Capture the cell that displays the provided text and extract its [x, y] central coordinate. 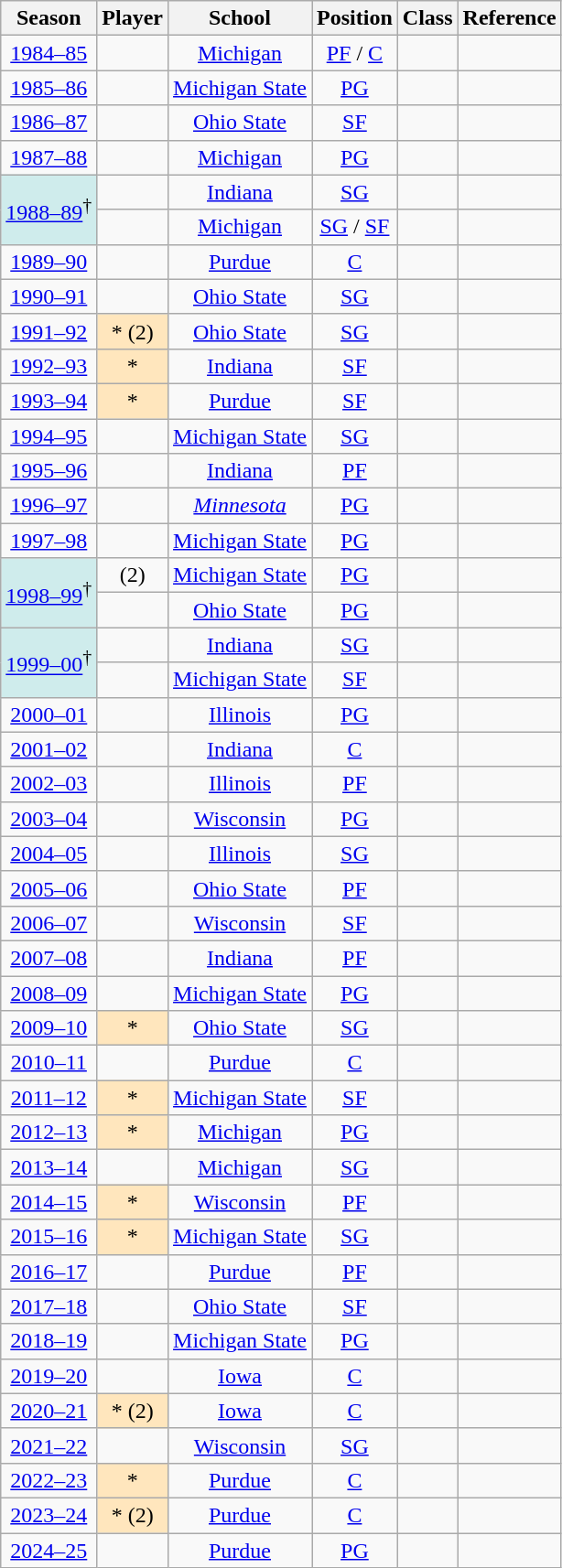
2006–07 [49, 923]
2000–01 [49, 714]
2007–08 [49, 958]
2001–02 [49, 749]
2014–15 [49, 1202]
SG / SF [355, 227]
PF / C [355, 53]
2022–23 [49, 1480]
Class [427, 18]
1994–95 [49, 436]
1987–88 [49, 157]
2011–12 [49, 1098]
2003–04 [49, 819]
2012–13 [49, 1133]
1999–00† [49, 662]
1998–99† [49, 593]
1996–97 [49, 506]
Reference [509, 18]
Player [133, 18]
1986–87 [49, 123]
School [240, 18]
2020–21 [49, 1411]
2021–22 [49, 1445]
Minnesota [240, 506]
2010–11 [49, 1063]
1990–91 [49, 296]
1993–94 [49, 401]
1984–85 [49, 53]
2017–18 [49, 1306]
2023–24 [49, 1515]
2015–16 [49, 1237]
Season [49, 18]
2019–20 [49, 1376]
2024–25 [49, 1551]
2005–06 [49, 888]
2013–14 [49, 1167]
Position [355, 18]
1992–93 [49, 366]
1991–92 [49, 331]
1989–90 [49, 262]
2008–09 [49, 993]
1997–98 [49, 541]
2002–03 [49, 784]
2004–05 [49, 854]
2009–10 [49, 1028]
2016–17 [49, 1272]
1995–96 [49, 471]
1985–86 [49, 88]
(2) [133, 575]
2018–19 [49, 1341]
1988–89† [49, 209]
